Detect which cell encompasses the target text, then output its [X, Y] center coordinate. 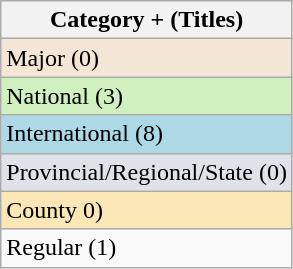
Major (0) [147, 58]
Category + (Titles) [147, 20]
Provincial/Regional/State (0) [147, 172]
International (8) [147, 134]
National (3) [147, 96]
Regular (1) [147, 248]
County 0) [147, 210]
